Detect which cell encompasses the target text, then output its [X, Y] center coordinate. 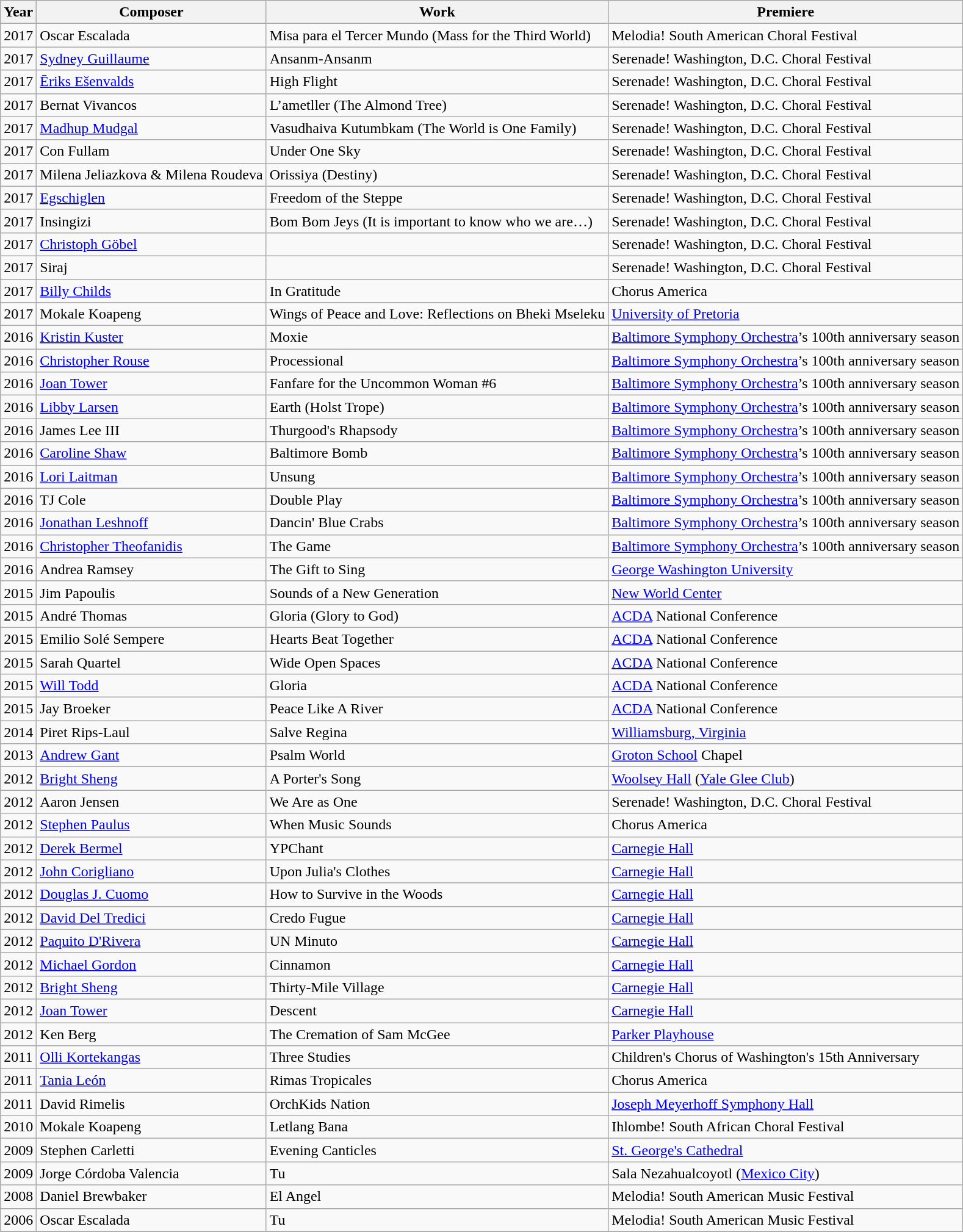
John Corigliano [151, 871]
Dancin' Blue Crabs [437, 523]
Ēriks Ešenvalds [151, 82]
Year [18, 12]
Rimas Tropicales [437, 1081]
Cinnamon [437, 964]
Credo Fugue [437, 918]
Emilio Solé Sempere [151, 639]
Fanfare for the Uncommon Woman #6 [437, 384]
OrchKids Nation [437, 1104]
Woolsey Hall (Yale Glee Club) [786, 779]
Jonathan Leshnoff [151, 523]
Gloria [437, 686]
Sala Nezahualcoyotl (Mexico City) [786, 1173]
New World Center [786, 593]
Children's Chorus of Washington's 15th Anniversary [786, 1057]
Jim Papoulis [151, 593]
Andrew Gant [151, 755]
Madhup Mudgal [151, 128]
Libby Larsen [151, 407]
L’ametller (The Almond Tree) [437, 105]
Descent [437, 1010]
Composer [151, 12]
Parker Playhouse [786, 1034]
YPChant [437, 848]
Letlang Bana [437, 1127]
Stephen Paulus [151, 825]
Billy Childs [151, 291]
Freedom of the Steppe [437, 198]
Misa para el Tercer Mundo (Mass for the Third World) [437, 35]
Wide Open Spaces [437, 662]
When Music Sounds [437, 825]
Milena Jeliazkova & Milena Roudeva [151, 175]
Sydney Guillaume [151, 59]
2013 [18, 755]
Processional [437, 361]
Derek Bermel [151, 848]
Andrea Ramsey [151, 569]
Piret Rips-Laul [151, 732]
David Del Tredici [151, 918]
Sarah Quartel [151, 662]
Orissiya (Destiny) [437, 175]
St. George's Cathedral [786, 1150]
University of Pretoria [786, 314]
Will Todd [151, 686]
Aaron Jensen [151, 802]
Ihlombe! South African Choral Festival [786, 1127]
Psalm World [437, 755]
Egschiglen [151, 198]
Lori Laitman [151, 477]
How to Survive in the Woods [437, 895]
Melodia! South American Choral Festival [786, 35]
2010 [18, 1127]
Jay Broeker [151, 709]
Work [437, 12]
Groton School Chapel [786, 755]
Paquito D'Rivera [151, 941]
Jorge Córdoba Valencia [151, 1173]
Wings of Peace and Love: Reflections on Bheki Mseleku [437, 314]
Upon Julia's Clothes [437, 871]
El Angel [437, 1197]
Peace Like A River [437, 709]
UN Minuto [437, 941]
Sounds of a New Generation [437, 593]
TJ Cole [151, 500]
Kristin Kuster [151, 337]
2006 [18, 1220]
James Lee III [151, 430]
Gloria (Glory to God) [437, 616]
Vasudhaiva Kutumbkam (The World is One Family) [437, 128]
Caroline Shaw [151, 453]
Michael Gordon [151, 964]
Three Studies [437, 1057]
Unsung [437, 477]
Moxie [437, 337]
Thirty-Mile Village [437, 987]
Thurgood's Rhapsody [437, 430]
Insingizi [151, 221]
The Cremation of Sam McGee [437, 1034]
Christopher Theofanidis [151, 546]
Williamsburg, Virginia [786, 732]
Baltimore Bomb [437, 453]
2008 [18, 1197]
Tania León [151, 1081]
Double Play [437, 500]
Daniel Brewbaker [151, 1197]
David Rimelis [151, 1104]
Premiere [786, 12]
Joseph Meyerhoff Symphony Hall [786, 1104]
Ken Berg [151, 1034]
Evening Canticles [437, 1150]
In Gratitude [437, 291]
Bom Bom Jeys (It is important to know who we are…) [437, 221]
A Porter's Song [437, 779]
Stephen Carletti [151, 1150]
Douglas J. Cuomo [151, 895]
Con Fullam [151, 151]
Ansanm-Ansanm [437, 59]
Under One Sky [437, 151]
Christoph Göbel [151, 244]
Salve Regina [437, 732]
Bernat Vivancos [151, 105]
Siraj [151, 267]
Hearts Beat Together [437, 639]
André Thomas [151, 616]
2014 [18, 732]
High Flight [437, 82]
Olli Kortekangas [151, 1057]
Earth (Holst Trope) [437, 407]
The Game [437, 546]
Christopher Rouse [151, 361]
We Are as One [437, 802]
The Gift to Sing [437, 569]
George Washington University [786, 569]
